Find where the given text appears and provide that cell's center as [x, y] coordinate. 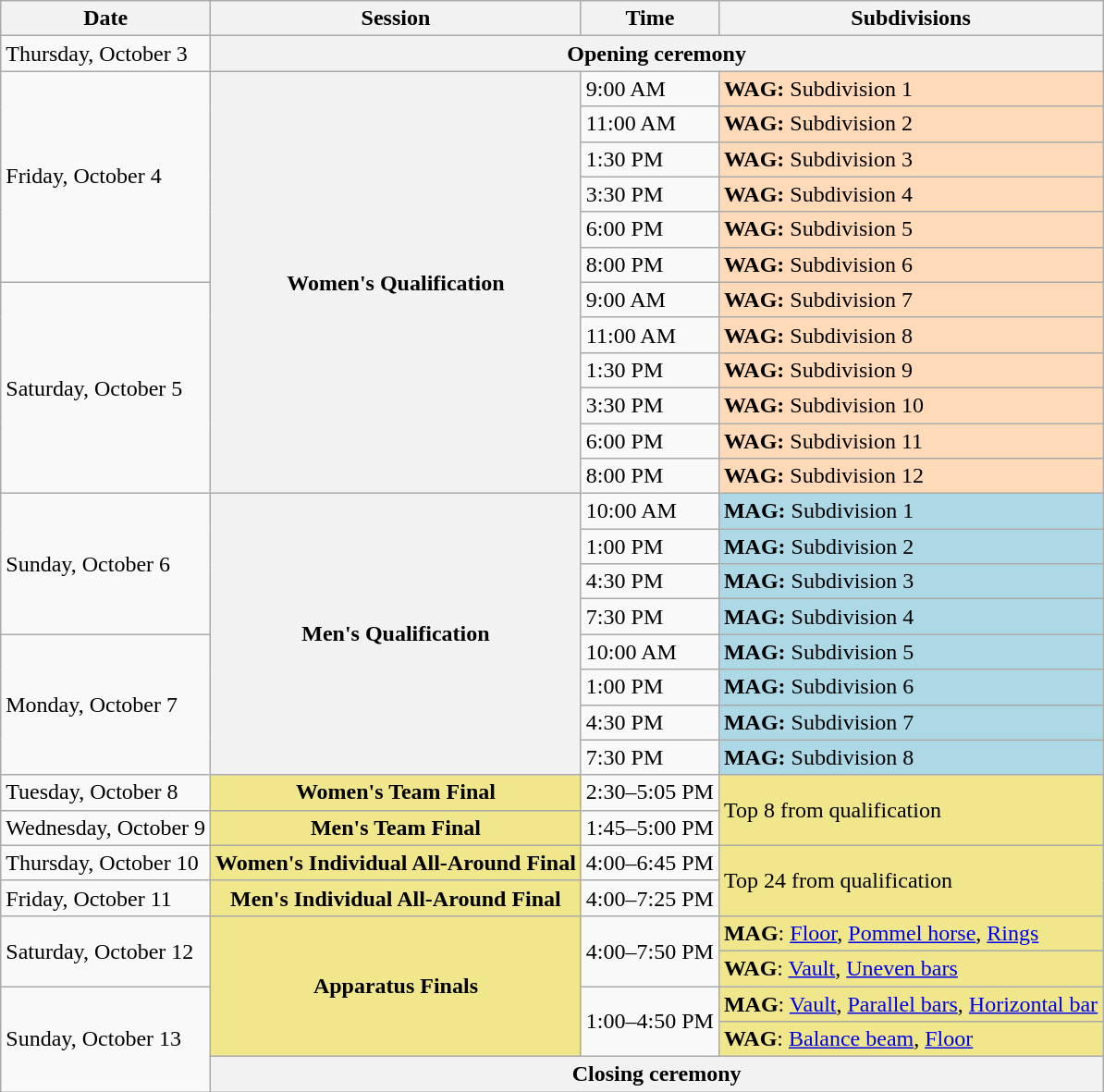
MAG: Subdivision 5 [910, 652]
Top 24 from qualification [910, 880]
WAG: Subdivision 5 [910, 229]
MAG: Subdivision 4 [910, 617]
Saturday, October 12 [105, 951]
WAG: Subdivision 9 [910, 370]
Top 8 from qualification [910, 810]
MAG: Subdivision 2 [910, 546]
Men's Qualification [396, 634]
1:00–4:50 PM [649, 1021]
Saturday, October 5 [105, 387]
1:45–5:00 PM [649, 828]
Session [396, 18]
WAG: Subdivision 8 [910, 335]
Women's Team Final [396, 792]
MAG: Subdivision 8 [910, 757]
WAG: Subdivision 2 [910, 124]
WAG: Subdivision 10 [910, 405]
Sunday, October 6 [105, 564]
Closing ceremony [656, 1074]
4:00–6:45 PM [649, 863]
MAG: Vault, Parallel bars, Horizontal bar [910, 1003]
MAG: Subdivision 1 [910, 511]
Opening ceremony [656, 54]
WAG: Subdivision 7 [910, 300]
4:00–7:50 PM [649, 951]
WAG: Subdivision 11 [910, 441]
WAG: Subdivision 6 [910, 264]
MAG: Subdivision 3 [910, 582]
MAG: Floor, Pommel horse, Rings [910, 933]
Men's Individual All-Around Final [396, 898]
Thursday, October 10 [105, 863]
Thursday, October 3 [105, 54]
Women's Individual All-Around Final [396, 863]
WAG: Subdivision 12 [910, 476]
Apparatus Finals [396, 986]
WAG: Subdivision 4 [910, 194]
Women's Qualification [396, 283]
WAG: Vault, Uneven bars [910, 968]
WAG: Subdivision 1 [910, 89]
MAG: Subdivision 6 [910, 687]
Wednesday, October 9 [105, 828]
Friday, October 11 [105, 898]
2:30–5:05 PM [649, 792]
Time [649, 18]
Friday, October 4 [105, 177]
Monday, October 7 [105, 705]
Tuesday, October 8 [105, 792]
4:00–7:25 PM [649, 898]
Date [105, 18]
MAG: Subdivision 7 [910, 722]
WAG: Subdivision 3 [910, 159]
Sunday, October 13 [105, 1038]
WAG: Balance beam, Floor [910, 1039]
Men's Team Final [396, 828]
Subdivisions [910, 18]
